From the cell containing the given text, extract its center point as (x, y) coordinate. 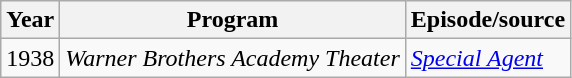
1938 (30, 58)
Year (30, 20)
Special Agent (488, 58)
Warner Brothers Academy Theater (232, 58)
Episode/source (488, 20)
Program (232, 20)
